From the cell containing the given text, extract its center point as (x, y) coordinate. 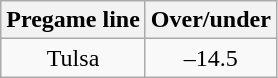
Pregame line (74, 20)
Tulsa (74, 58)
Over/under (210, 20)
–14.5 (210, 58)
